Identify which cell holds the provided text, then report its (X, Y) central coordinate. 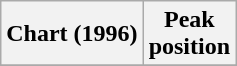
Chart (1996) (72, 34)
Peakposition (189, 34)
